Search for the cell housing the specified text and yield its [x, y] center coordinate. 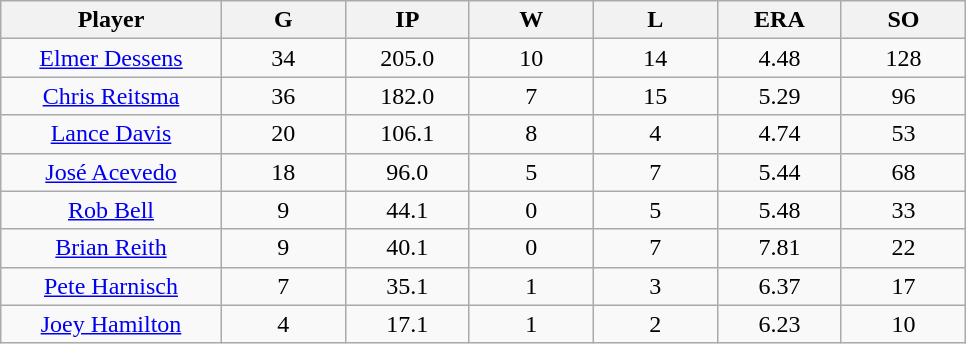
18 [283, 172]
34 [283, 58]
Player [111, 20]
182.0 [407, 96]
José Acevedo [111, 172]
W [531, 20]
6.37 [779, 286]
Rob Bell [111, 210]
20 [283, 134]
33 [903, 210]
36 [283, 96]
68 [903, 172]
35.1 [407, 286]
L [655, 20]
40.1 [407, 248]
17 [903, 286]
96.0 [407, 172]
128 [903, 58]
106.1 [407, 134]
14 [655, 58]
15 [655, 96]
205.0 [407, 58]
Lance Davis [111, 134]
3 [655, 286]
4.48 [779, 58]
ERA [779, 20]
2 [655, 324]
6.23 [779, 324]
4.74 [779, 134]
Pete Harnisch [111, 286]
Brian Reith [111, 248]
Joey Hamilton [111, 324]
44.1 [407, 210]
17.1 [407, 324]
5.48 [779, 210]
22 [903, 248]
Chris Reitsma [111, 96]
53 [903, 134]
IP [407, 20]
Elmer Dessens [111, 58]
7.81 [779, 248]
8 [531, 134]
96 [903, 96]
SO [903, 20]
5.29 [779, 96]
G [283, 20]
5.44 [779, 172]
